Return [x, y] of the center of cell containing provided text 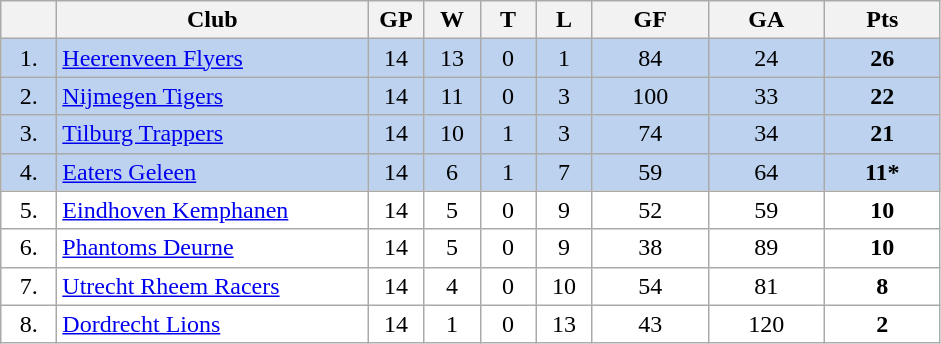
52 [650, 210]
Utrecht Rheem Racers [212, 286]
T [508, 20]
GA [766, 20]
Dordrecht Lions [212, 324]
Club [212, 20]
43 [650, 324]
Tilburg Trappers [212, 134]
11* [882, 172]
Heerenveen Flyers [212, 58]
Eindhoven Kemphanen [212, 210]
6. [29, 248]
Eaters Geleen [212, 172]
Nijmegen Tigers [212, 96]
74 [650, 134]
11 [452, 96]
84 [650, 58]
GP [396, 20]
4. [29, 172]
33 [766, 96]
7 [564, 172]
Pts [882, 20]
1. [29, 58]
6 [452, 172]
54 [650, 286]
26 [882, 58]
GF [650, 20]
8. [29, 324]
22 [882, 96]
120 [766, 324]
81 [766, 286]
38 [650, 248]
4 [452, 286]
24 [766, 58]
2. [29, 96]
L [564, 20]
2 [882, 324]
64 [766, 172]
100 [650, 96]
89 [766, 248]
Phantoms Deurne [212, 248]
21 [882, 134]
W [452, 20]
5. [29, 210]
7. [29, 286]
8 [882, 286]
3. [29, 134]
34 [766, 134]
